Locate the cell with the specified text and output its [x, y] center coordinate. 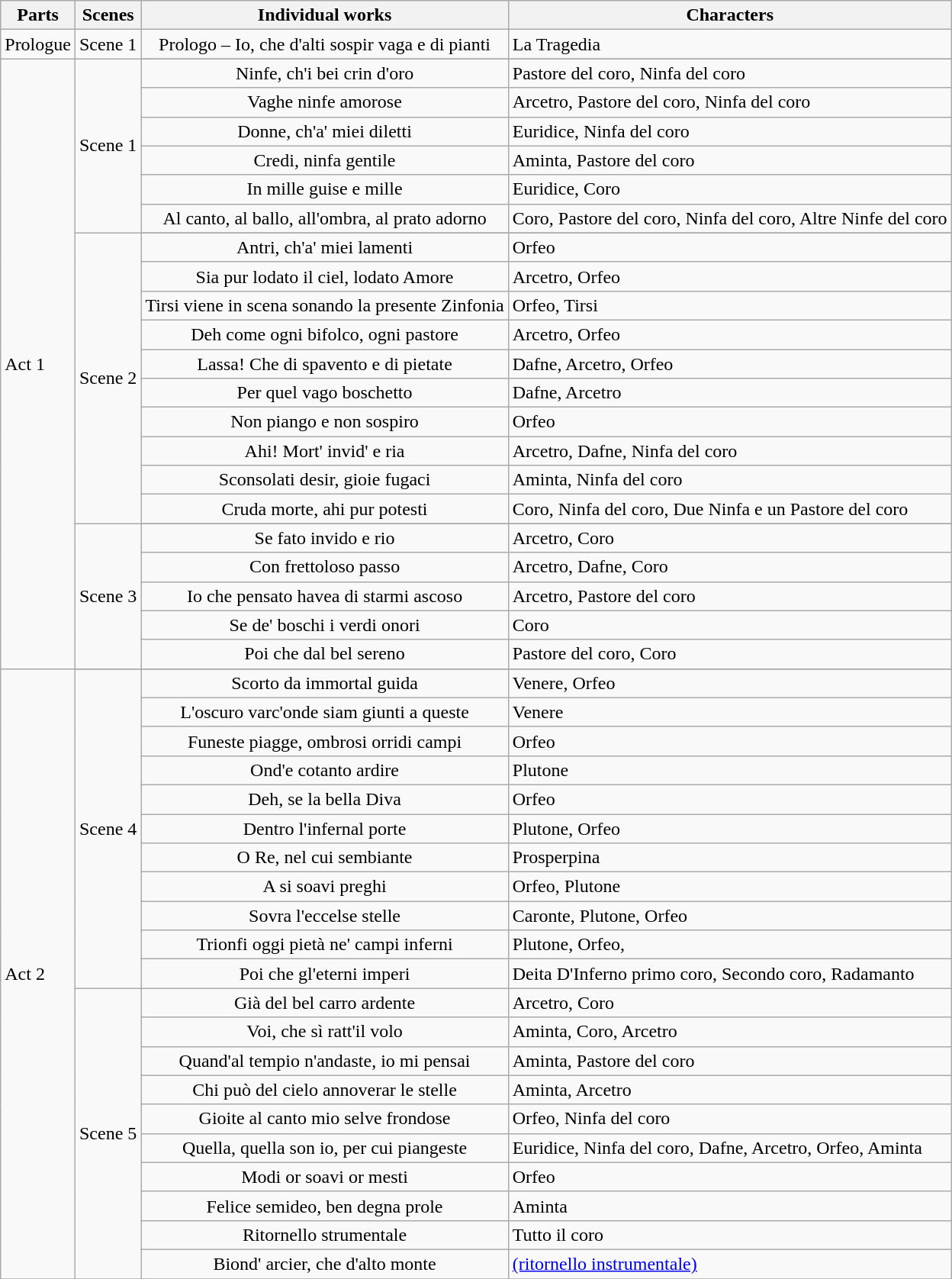
Prosperpina [729, 858]
Arcetro, Dafne, Ninfa del coro [729, 451]
Tutto il coro [729, 1235]
Funeste piagge, ombrosi orridi campi [325, 741]
Parts [38, 15]
Caronte, Plutone, Orfeo [729, 916]
Individual works [325, 15]
Scene 2 [108, 379]
Euridice, Ninfa del coro [729, 131]
Deh come ogni bifolco, ogni pastore [325, 334]
Coro [729, 625]
Plutone, Orfeo, [729, 945]
Se de' boschi i verdi onori [325, 625]
Dafne, Arcetro, Orfeo [729, 364]
Credi, ninfa gentile [325, 160]
Prologue [38, 44]
Scene 5 [108, 1134]
A si soavi preghi [325, 887]
Plutone, Orfeo [729, 828]
Ond'e cotanto ardire [325, 770]
Scene 3 [108, 596]
Scenes [108, 15]
Plutone [729, 770]
Ahi! Mort' invid' e ria [325, 451]
Cruda morte, ahi pur potesti [325, 509]
Aminta, Arcetro [729, 1090]
Scene 4 [108, 829]
Aminta, Coro, Arcetro [729, 1032]
Quella, quella son io, per cui piangeste [325, 1148]
Pastore del coro, Coro [729, 654]
Tirsi viene in scena sonando la presente Zinfonia [325, 305]
Vaghe ninfe amorose [325, 102]
Aminta [729, 1206]
Venere, Orfeo [729, 683]
Sovra l'eccelse stelle [325, 916]
Arcetro, Pastore del coro, Ninfa del coro [729, 102]
Sia pur lodato il ciel, lodato Amore [325, 276]
La Tragedia [729, 44]
Donne, ch'a' miei diletti [325, 131]
Deita D'Inferno primo coro, Secondo coro, Radamanto [729, 974]
Ninfe, ch'i bei crin d'oro [325, 73]
Poi che gl'eterni imperi [325, 974]
Modi or soavi or mesti [325, 1177]
Felice semideo, ben degna prole [325, 1206]
Orfeo, Plutone [729, 887]
Deh, se la bella Diva [325, 799]
Act 2 [38, 974]
Euridice, Coro [729, 189]
In mille guise e mille [325, 189]
Characters [729, 15]
Coro, Pastore del coro, Ninfa del coro, Altre Ninfe del coro [729, 218]
Act 1 [38, 363]
Non piango e non sospiro [325, 422]
Orfeo, Ninfa del coro [729, 1119]
Dentro l'infernal porte [325, 828]
Per quel vago boschetto [325, 393]
Già del bel carro ardente [325, 1003]
Al canto, al ballo, all'ombra, al prato adorno [325, 218]
O Re, nel cui sembiante [325, 858]
Arcetro, Dafne, Coro [729, 567]
(ritornello instrumentale) [729, 1264]
Chi può del cielo annoverar le stelle [325, 1090]
Poi che dal bel sereno [325, 654]
Voi, che sì ratt'il volo [325, 1032]
Gioite al canto mio selve frondose [325, 1119]
Sconsolati desir, gioie fugaci [325, 480]
Aminta, Ninfa del coro [729, 480]
Pastore del coro, Ninfa del coro [729, 73]
Venere [729, 712]
Dafne, Arcetro [729, 393]
Scorto da immortal guida [325, 683]
Io che pensato havea di starmi ascoso [325, 596]
Coro, Ninfa del coro, Due Ninfa e un Pastore del coro [729, 509]
Orfeo, Tirsi [729, 305]
Con frettoloso passo [325, 567]
Trionfi oggi pietà ne' campi inferni [325, 945]
Se fato invido e rio [325, 538]
L'oscuro varc'onde siam giunti a queste [325, 712]
Lassa! Che di spavento e di pietate [325, 364]
Ritornello strumentale [325, 1235]
Antri, ch'a' miei lamenti [325, 247]
Euridice, Ninfa del coro, Dafne, Arcetro, Orfeo, Aminta [729, 1148]
Prologo – Io, che d'alti sospir vaga e di pianti [325, 44]
Arcetro, Pastore del coro [729, 596]
Quand'al tempio n'andaste, io mi pensai [325, 1061]
Biond' arcier, che d'alto monte [325, 1264]
